Locate the cell with the specified text and output its (X, Y) center coordinate. 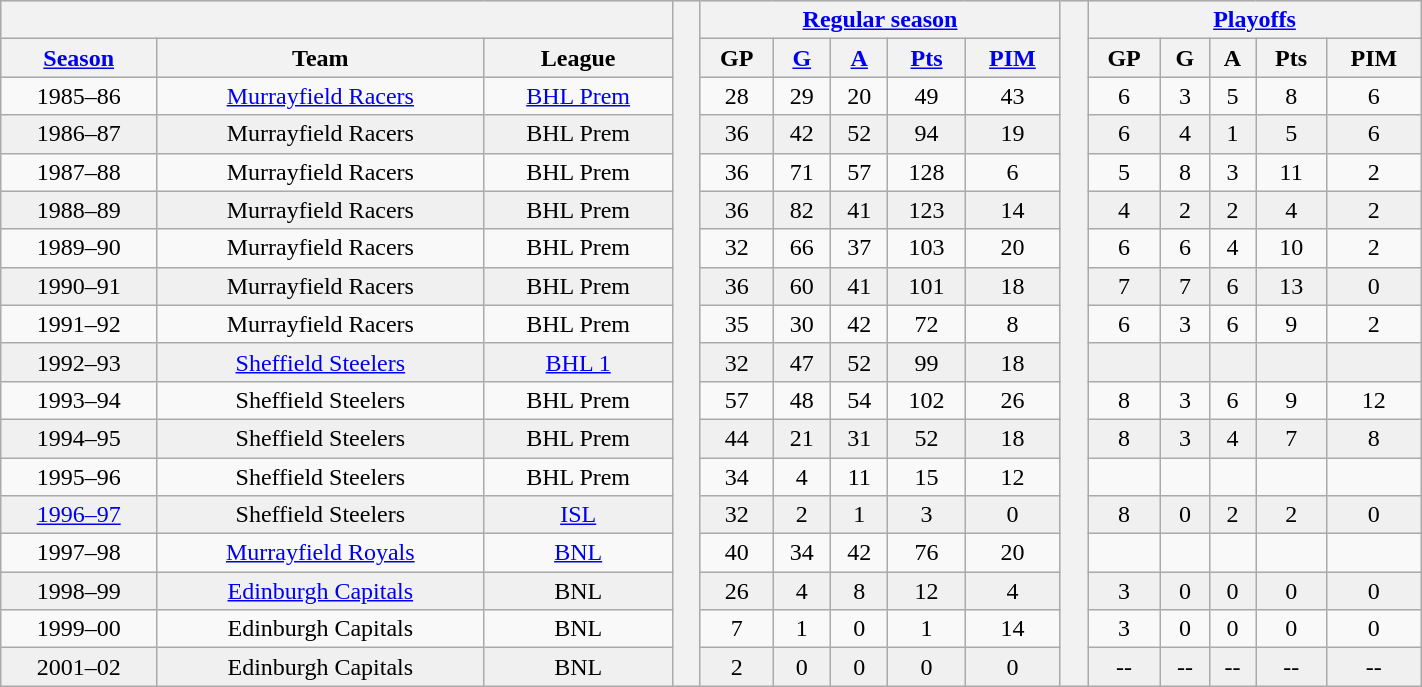
103 (926, 248)
60 (802, 286)
40 (736, 553)
1995–96 (79, 477)
15 (926, 477)
Team (320, 58)
1988–89 (79, 210)
49 (926, 96)
2001–02 (79, 667)
1996–97 (79, 515)
44 (736, 438)
Regular season (880, 20)
1997–98 (79, 553)
1993–94 (79, 400)
76 (926, 553)
19 (1012, 134)
1986–87 (79, 134)
94 (926, 134)
28 (736, 96)
35 (736, 324)
1991–92 (79, 324)
1989–90 (79, 248)
League (578, 58)
1985–86 (79, 96)
47 (802, 362)
37 (860, 248)
21 (802, 438)
1994–95 (79, 438)
66 (802, 248)
123 (926, 210)
Season (79, 58)
1999–00 (79, 629)
31 (860, 438)
ISL (578, 515)
BHL 1 (578, 362)
1987–88 (79, 172)
30 (802, 324)
54 (860, 400)
Playoffs (1255, 20)
72 (926, 324)
82 (802, 210)
99 (926, 362)
128 (926, 172)
101 (926, 286)
10 (1292, 248)
1990–91 (79, 286)
1998–99 (79, 591)
1992–93 (79, 362)
13 (1292, 286)
48 (802, 400)
29 (802, 96)
Murrayfield Royals (320, 553)
102 (926, 400)
71 (802, 172)
43 (1012, 96)
